From the cell containing the given text, extract its center point as (X, Y) coordinate. 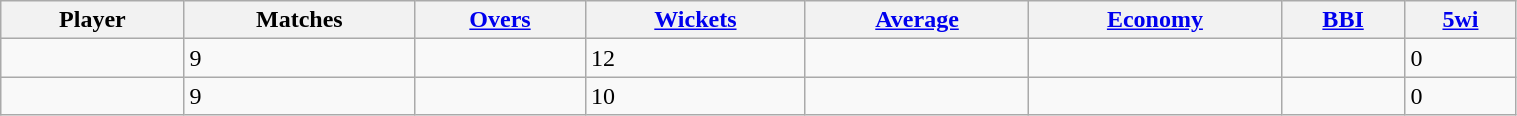
Player (92, 20)
Overs (500, 20)
10 (695, 96)
Matches (300, 20)
BBI (1343, 20)
Average (916, 20)
5wi (1460, 20)
12 (695, 58)
Economy (1156, 20)
Wickets (695, 20)
